Provide the [X, Y] coordinate of the cell's center where the given text is located.  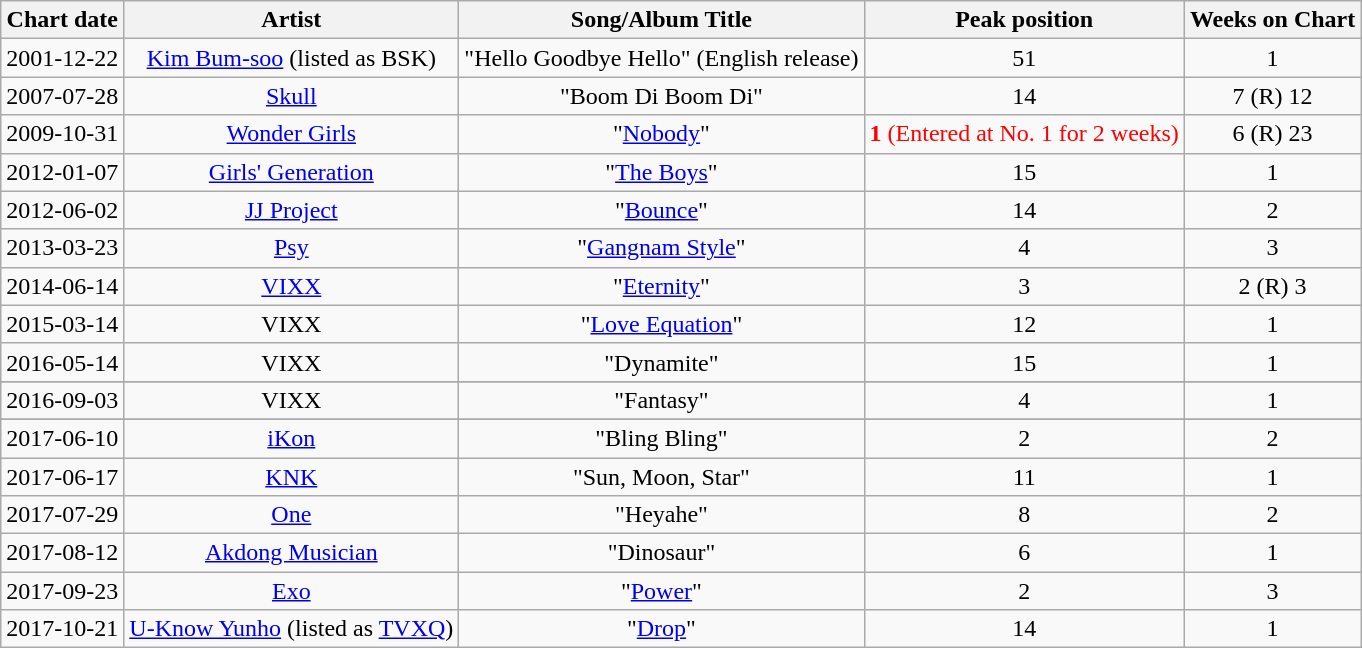
2017-06-10 [62, 438]
2001-12-22 [62, 58]
2017-06-17 [62, 477]
Song/Album Title [662, 20]
2012-06-02 [62, 210]
1 (Entered at No. 1 for 2 weeks) [1024, 134]
"Dynamite" [662, 362]
2016-05-14 [62, 362]
"Fantasy" [662, 400]
2015-03-14 [62, 324]
Peak position [1024, 20]
11 [1024, 477]
2013-03-23 [62, 248]
2009-10-31 [62, 134]
6 [1024, 553]
Exo [292, 591]
Girls' Generation [292, 172]
2014-06-14 [62, 286]
"Drop" [662, 629]
8 [1024, 515]
iKon [292, 438]
"Bounce" [662, 210]
51 [1024, 58]
One [292, 515]
"Boom Di Boom Di" [662, 96]
2017-08-12 [62, 553]
Weeks on Chart [1272, 20]
"Love Equation" [662, 324]
U-Know Yunho (listed as TVXQ) [292, 629]
"Bling Bling" [662, 438]
2017-09-23 [62, 591]
"Hello Goodbye Hello" (English release) [662, 58]
Akdong Musician [292, 553]
Wonder Girls [292, 134]
7 (R) 12 [1272, 96]
6 (R) 23 [1272, 134]
"Gangnam Style" [662, 248]
2012-01-07 [62, 172]
Kim Bum-soo (listed as BSK) [292, 58]
"Nobody" [662, 134]
2017-10-21 [62, 629]
2016-09-03 [62, 400]
Chart date [62, 20]
JJ Project [292, 210]
"Sun, Moon, Star" [662, 477]
12 [1024, 324]
"Heyahe" [662, 515]
KNK [292, 477]
"Dinosaur" [662, 553]
Skull [292, 96]
"The Boys" [662, 172]
2017-07-29 [62, 515]
"Eternity" [662, 286]
2 (R) 3 [1272, 286]
2007-07-28 [62, 96]
"Power" [662, 591]
Psy [292, 248]
Artist [292, 20]
